Return the [x, y] coordinate for the center point of the cell that contains the specified text.  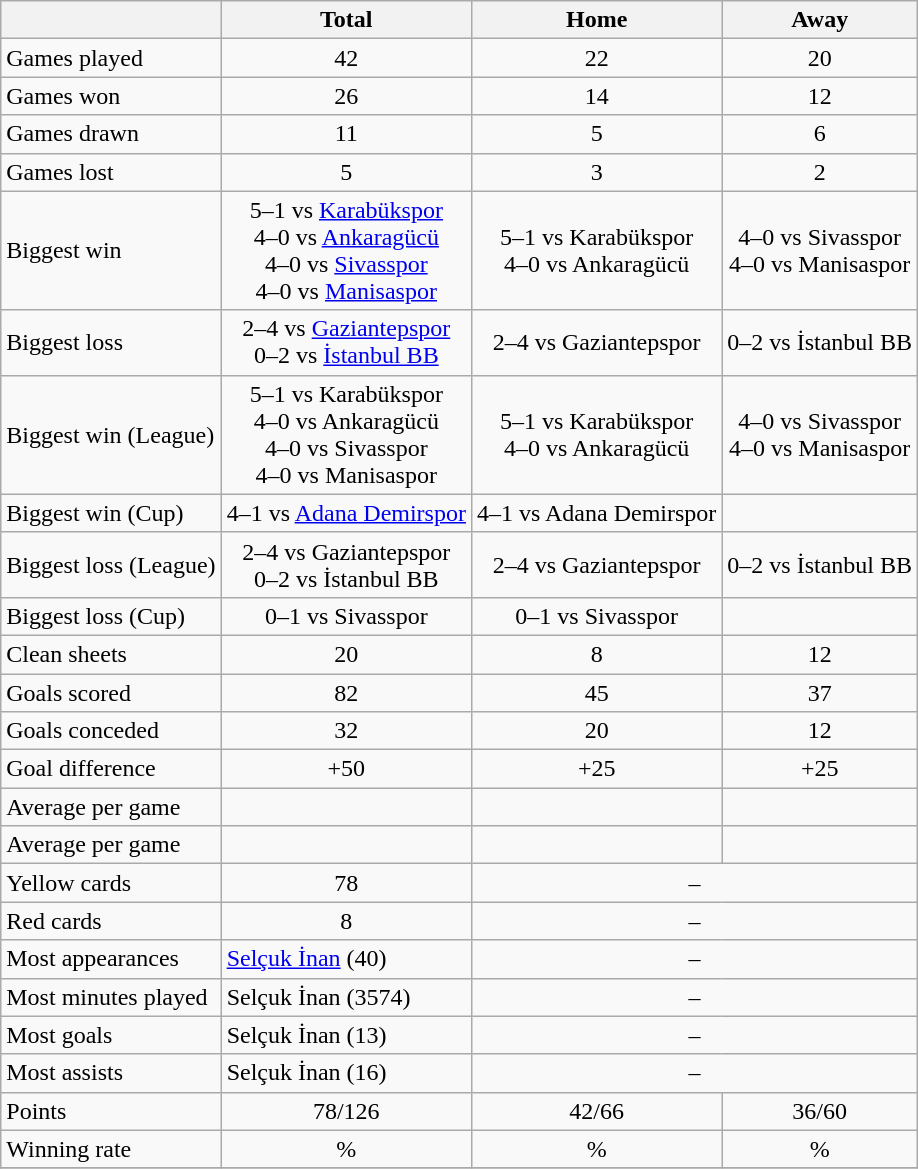
6 [820, 134]
Points [111, 1111]
42 [346, 58]
82 [346, 693]
Clean sheets [111, 654]
Total [346, 20]
Most goals [111, 1035]
22 [596, 58]
Games won [111, 96]
Games played [111, 58]
36/60 [820, 1111]
Goals scored [111, 693]
Away [820, 20]
37 [820, 693]
Games lost [111, 172]
45 [596, 693]
32 [346, 731]
Goal difference [111, 769]
Biggest loss (Cup) [111, 616]
Most appearances [111, 959]
Yellow cards [111, 883]
Biggest loss (League) [111, 564]
Selçuk İnan (40) [346, 959]
Home [596, 20]
78 [346, 883]
Goals conceded [111, 731]
Selçuk İnan (16) [346, 1073]
Biggest win (Cup) [111, 513]
11 [346, 134]
Most minutes played [111, 997]
Biggest win [111, 250]
Games drawn [111, 134]
14 [596, 96]
3 [596, 172]
+50 [346, 769]
Selçuk İnan (3574) [346, 997]
42/66 [596, 1111]
Biggest loss [111, 342]
Most assists [111, 1073]
Red cards [111, 921]
Winning rate [111, 1149]
26 [346, 96]
Biggest win (League) [111, 434]
2 [820, 172]
Selçuk İnan (13) [346, 1035]
78/126 [346, 1111]
